Provide the (x, y) coordinate of the cell's center where the given text is located.  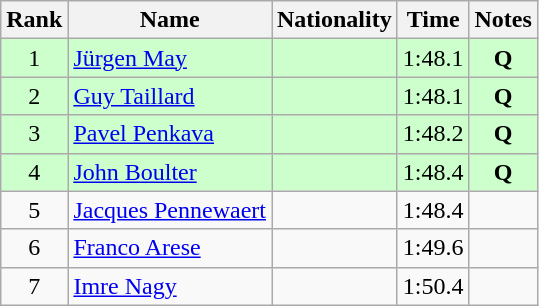
2 (34, 96)
1:50.4 (433, 286)
3 (34, 134)
1 (34, 58)
Pavel Penkava (170, 134)
6 (34, 248)
5 (34, 210)
John Boulter (170, 172)
Franco Arese (170, 248)
Imre Nagy (170, 286)
Rank (34, 20)
1:48.2 (433, 134)
Guy Taillard (170, 96)
Name (170, 20)
Jürgen May (170, 58)
Notes (503, 20)
Time (433, 20)
1:49.6 (433, 248)
7 (34, 286)
4 (34, 172)
Nationality (335, 20)
Jacques Pennewaert (170, 210)
